Determine the [X, Y] coordinate at the center of the cell enclosing the given text.  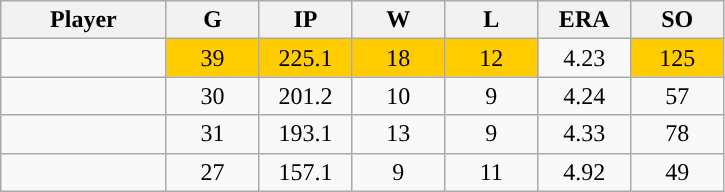
Player [84, 20]
78 [678, 134]
30 [212, 96]
125 [678, 58]
12 [492, 58]
ERA [584, 20]
13 [398, 134]
31 [212, 134]
39 [212, 58]
L [492, 20]
SO [678, 20]
10 [398, 96]
27 [212, 172]
IP [306, 20]
57 [678, 96]
11 [492, 172]
193.1 [306, 134]
157.1 [306, 172]
4.92 [584, 172]
201.2 [306, 96]
18 [398, 58]
4.23 [584, 58]
G [212, 20]
W [398, 20]
49 [678, 172]
4.33 [584, 134]
225.1 [306, 58]
4.24 [584, 96]
